Search for the cell housing the specified text and yield its [X, Y] center coordinate. 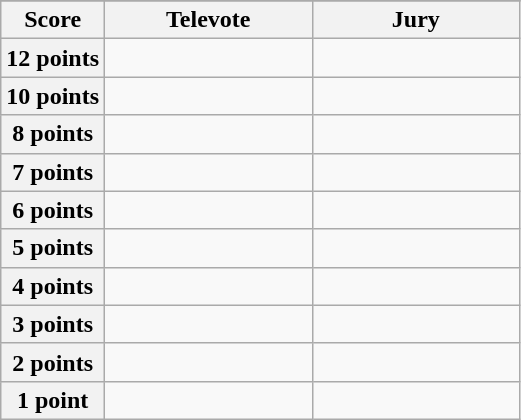
2 points [53, 362]
4 points [53, 286]
8 points [53, 134]
3 points [53, 324]
5 points [53, 248]
Jury [416, 20]
7 points [53, 172]
12 points [53, 58]
Televote [209, 20]
10 points [53, 96]
1 point [53, 400]
Score [53, 20]
6 points [53, 210]
